Scan for the cell matching the given text and deliver its [x, y] coordinate at center. 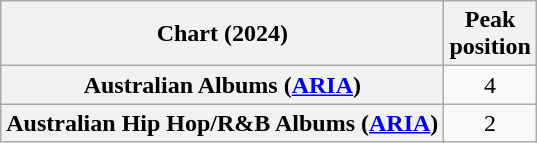
2 [490, 123]
Chart (2024) [222, 34]
Australian Hip Hop/R&B Albums (ARIA) [222, 123]
Peakposition [490, 34]
Australian Albums (ARIA) [222, 85]
4 [490, 85]
